Detect which cell encompasses the target text, then output its (x, y) center coordinate. 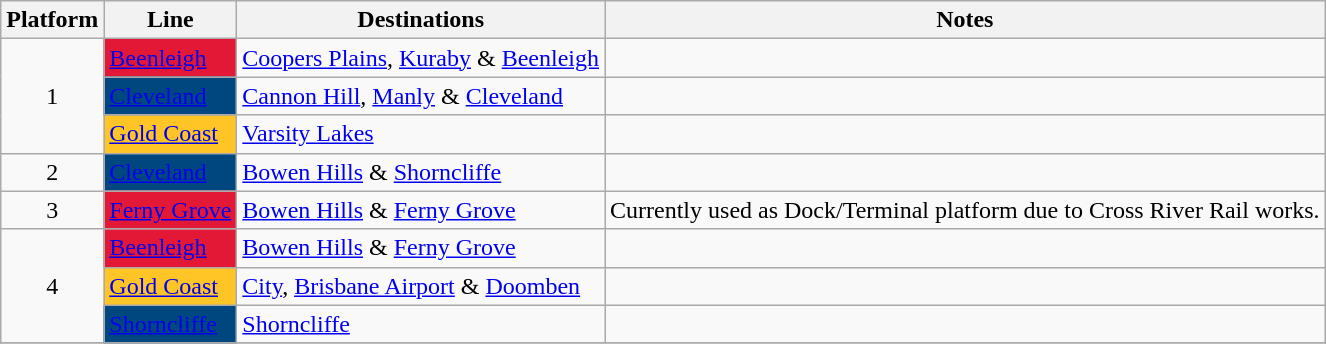
3 (52, 210)
Ferny Grove (170, 210)
Currently used as Dock/Terminal platform due to Cross River Rail works. (966, 210)
Varsity Lakes (421, 134)
Destinations (421, 20)
Notes (966, 20)
4 (52, 286)
Coopers Plains, Kuraby & Beenleigh (421, 58)
Line (170, 20)
1 (52, 96)
Cannon Hill, Manly & Cleveland (421, 96)
Platform (52, 20)
City, Brisbane Airport & Doomben (421, 286)
Bowen Hills & Shorncliffe (421, 172)
2 (52, 172)
